Determine the [X, Y] coordinate at the center of the cell enclosing the given text.  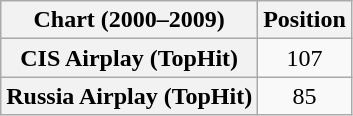
Chart (2000–2009) [130, 20]
Russia Airplay (TopHit) [130, 96]
85 [305, 96]
Position [305, 20]
CIS Airplay (TopHit) [130, 58]
107 [305, 58]
